Find where the given text appears and provide that cell's center as (x, y) coordinate. 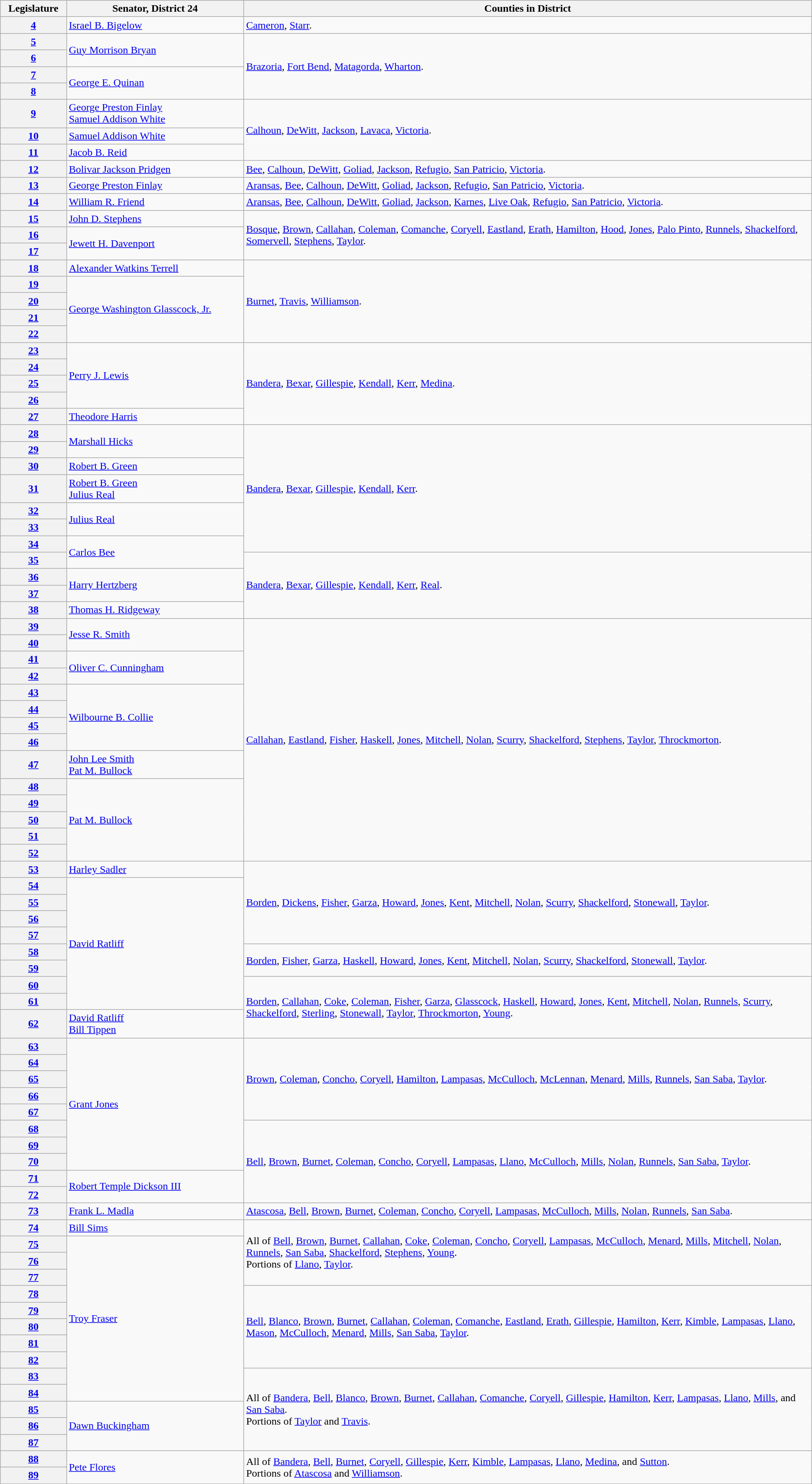
47 (33, 764)
56 (33, 919)
59 (33, 968)
41 (33, 659)
George Washington Glasscock, Jr. (155, 309)
14 (33, 202)
Alexander Watkins Terrell (155, 268)
Pete Flores (155, 1467)
72 (33, 1195)
48 (33, 787)
22 (33, 334)
Jacob B. Reid (155, 152)
10 (33, 136)
Burnet, Travis, Williamson. (527, 301)
6 (33, 58)
Samuel Addison White (155, 136)
Senator, District 24 (155, 9)
46 (33, 742)
15 (33, 218)
37 (33, 593)
85 (33, 1409)
Bandera, Bexar, Gillespie, Kendall, Kerr. (527, 488)
23 (33, 351)
35 (33, 560)
52 (33, 853)
21 (33, 318)
Grant Jones (155, 1104)
62 (33, 1024)
Atascosa, Bell, Brown, Burnet, Coleman, Concho, Coryell, Lampasas, McCulloch, Mills, Nolan, Runnels, San Saba. (527, 1211)
89 (33, 1475)
75 (33, 1244)
11 (33, 152)
Frank L. Madla (155, 1211)
74 (33, 1228)
32 (33, 511)
70 (33, 1162)
30 (33, 466)
Theodore Harris (155, 416)
David RatliffBill Tippen (155, 1024)
58 (33, 952)
4 (33, 25)
Cameron, Starr. (527, 25)
16 (33, 235)
54 (33, 886)
25 (33, 383)
18 (33, 268)
John Lee SmithPat M. Bullock (155, 764)
19 (33, 285)
Jesse R. Smith (155, 635)
42 (33, 676)
Dawn Buckingham (155, 1426)
68 (33, 1129)
77 (33, 1277)
55 (33, 902)
Aransas, Bee, Calhoun, DeWitt, Goliad, Jackson, Karnes, Live Oak, Refugio, San Patricio, Victoria. (527, 202)
Bee, Calhoun, DeWitt, Goliad, Jackson, Refugio, San Patricio, Victoria. (527, 169)
Brazoria, Fort Bend, Matagorda, Wharton. (527, 66)
Callahan, Eastland, Fisher, Haskell, Jones, Mitchell, Nolan, Scurry, Shackelford, Stephens, Taylor, Throckmorton. (527, 740)
88 (33, 1459)
38 (33, 610)
All of Bandera, Bell, Burnet, Coryell, Gillespie, Kerr, Kimble, Lampasas, Llano, Medina, and Sutton.Portions of Atascosa and Williamson. (527, 1467)
Carlos Bee (155, 552)
Israel B. Bigelow (155, 25)
9 (33, 114)
53 (33, 869)
87 (33, 1442)
28 (33, 433)
81 (33, 1343)
20 (33, 301)
24 (33, 367)
84 (33, 1393)
66 (33, 1096)
17 (33, 252)
Harry Hertzberg (155, 585)
34 (33, 544)
Robert Temple Dickson III (155, 1186)
Perry J. Lewis (155, 375)
Counties in District (527, 9)
Thomas H. Ridgeway (155, 610)
George Preston Finlay (155, 185)
12 (33, 169)
Jewett H. Davenport (155, 243)
78 (33, 1294)
71 (33, 1178)
79 (33, 1310)
Marshall Hicks (155, 441)
43 (33, 692)
31 (33, 488)
44 (33, 709)
Julius Real (155, 519)
27 (33, 416)
63 (33, 1046)
Calhoun, DeWitt, Jackson, Lavaca, Victoria. (527, 130)
83 (33, 1376)
Troy Fraser (155, 1319)
Bolivar Jackson Pridgen (155, 169)
Legislature (33, 9)
60 (33, 985)
61 (33, 1001)
Brown, Coleman, Concho, Coryell, Hamilton, Lampasas, McCulloch, McLennan, Menard, Mills, Runnels, San Saba, Taylor. (527, 1079)
Borden, Fisher, Garza, Haskell, Howard, Jones, Kent, Mitchell, Nolan, Scurry, Shackelford, Stonewall, Taylor. (527, 960)
51 (33, 836)
George Preston FinlaySamuel Addison White (155, 114)
40 (33, 643)
76 (33, 1261)
5 (33, 42)
7 (33, 75)
26 (33, 400)
36 (33, 577)
86 (33, 1426)
45 (33, 725)
William R. Friend (155, 202)
Bandera, Bexar, Gillespie, Kendall, Kerr, Medina. (527, 383)
8 (33, 91)
50 (33, 820)
Guy Morrison Bryan (155, 50)
John D. Stephens (155, 218)
Borden, Dickens, Fisher, Garza, Howard, Jones, Kent, Mitchell, Nolan, Scurry, Shackelford, Stonewall, Taylor. (527, 902)
George E. Quinan (155, 83)
Robert B. GreenJulius Real (155, 488)
80 (33, 1327)
64 (33, 1063)
57 (33, 935)
82 (33, 1360)
39 (33, 626)
33 (33, 527)
Pat M. Bullock (155, 820)
Aransas, Bee, Calhoun, DeWitt, Goliad, Jackson, Refugio, San Patricio, Victoria. (527, 185)
David Ratliff (155, 943)
13 (33, 185)
Robert B. Green (155, 466)
Bandera, Bexar, Gillespie, Kendall, Kerr, Real. (527, 585)
67 (33, 1112)
Bill Sims (155, 1228)
Bell, Brown, Burnet, Coleman, Concho, Coryell, Lampasas, Llano, McCulloch, Mills, Nolan, Runnels, San Saba, Taylor. (527, 1162)
65 (33, 1079)
73 (33, 1211)
Wilbourne B. Collie (155, 717)
69 (33, 1145)
Harley Sadler (155, 869)
Oliver C. Cunningham (155, 668)
29 (33, 449)
49 (33, 803)
